For the text-containing cell, return its midpoint in (x, y) coordinate format. 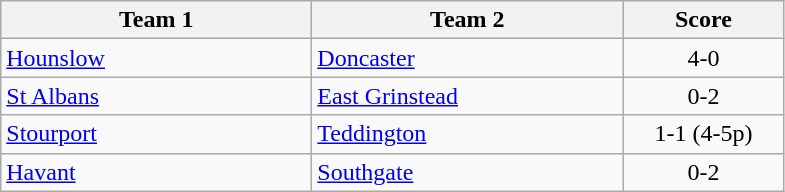
Stourport (156, 134)
4-0 (704, 58)
Doncaster (468, 58)
Team 1 (156, 20)
Team 2 (468, 20)
St Albans (156, 96)
Hounslow (156, 58)
Teddington (468, 134)
Havant (156, 172)
Southgate (468, 172)
1-1 (4-5p) (704, 134)
East Grinstead (468, 96)
Score (704, 20)
